Detect which cell encompasses the target text, then output its (x, y) center coordinate. 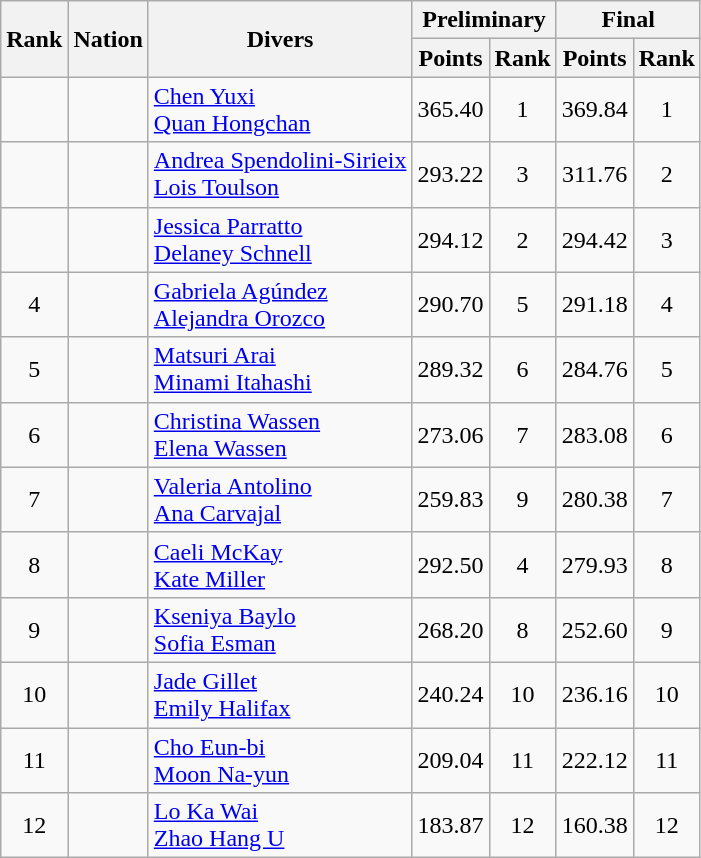
Matsuri AraiMinami Itahashi (280, 370)
Chen YuxiQuan Hongchan (280, 110)
273.06 (450, 434)
222.12 (594, 760)
252.60 (594, 630)
268.20 (450, 630)
259.83 (450, 500)
292.50 (450, 564)
284.76 (594, 370)
294.12 (450, 240)
293.22 (450, 174)
Preliminary (484, 20)
209.04 (450, 760)
Caeli McKayKate Miller (280, 564)
291.18 (594, 304)
283.08 (594, 434)
365.40 (450, 110)
Valeria AntolinoAna Carvajal (280, 500)
Kseniya BayloSofia Esman (280, 630)
Christina WassenElena Wassen (280, 434)
311.76 (594, 174)
Jessica ParrattoDelaney Schnell (280, 240)
Gabriela AgúndezAlejandra Orozco (280, 304)
240.24 (450, 694)
279.93 (594, 564)
236.16 (594, 694)
369.84 (594, 110)
Jade GilletEmily Halifax (280, 694)
Cho Eun-biMoon Na-yun (280, 760)
Lo Ka WaiZhao Hang U (280, 826)
Final (628, 20)
Andrea Spendolini-SirieixLois Toulson (280, 174)
290.70 (450, 304)
Nation (108, 39)
183.87 (450, 826)
294.42 (594, 240)
160.38 (594, 826)
280.38 (594, 500)
Divers (280, 39)
289.32 (450, 370)
